Identify which cell holds the provided text, then report its (X, Y) central coordinate. 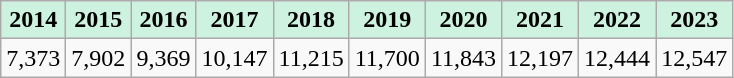
12,197 (540, 58)
9,369 (164, 58)
7,373 (34, 58)
7,902 (98, 58)
2019 (387, 20)
2015 (98, 20)
12,444 (618, 58)
2017 (234, 20)
2018 (311, 20)
11,843 (463, 58)
11,215 (311, 58)
2016 (164, 20)
2023 (694, 20)
2014 (34, 20)
12,547 (694, 58)
2021 (540, 20)
2020 (463, 20)
10,147 (234, 58)
11,700 (387, 58)
2022 (618, 20)
